Search for the cell housing the specified text and yield its (X, Y) center coordinate. 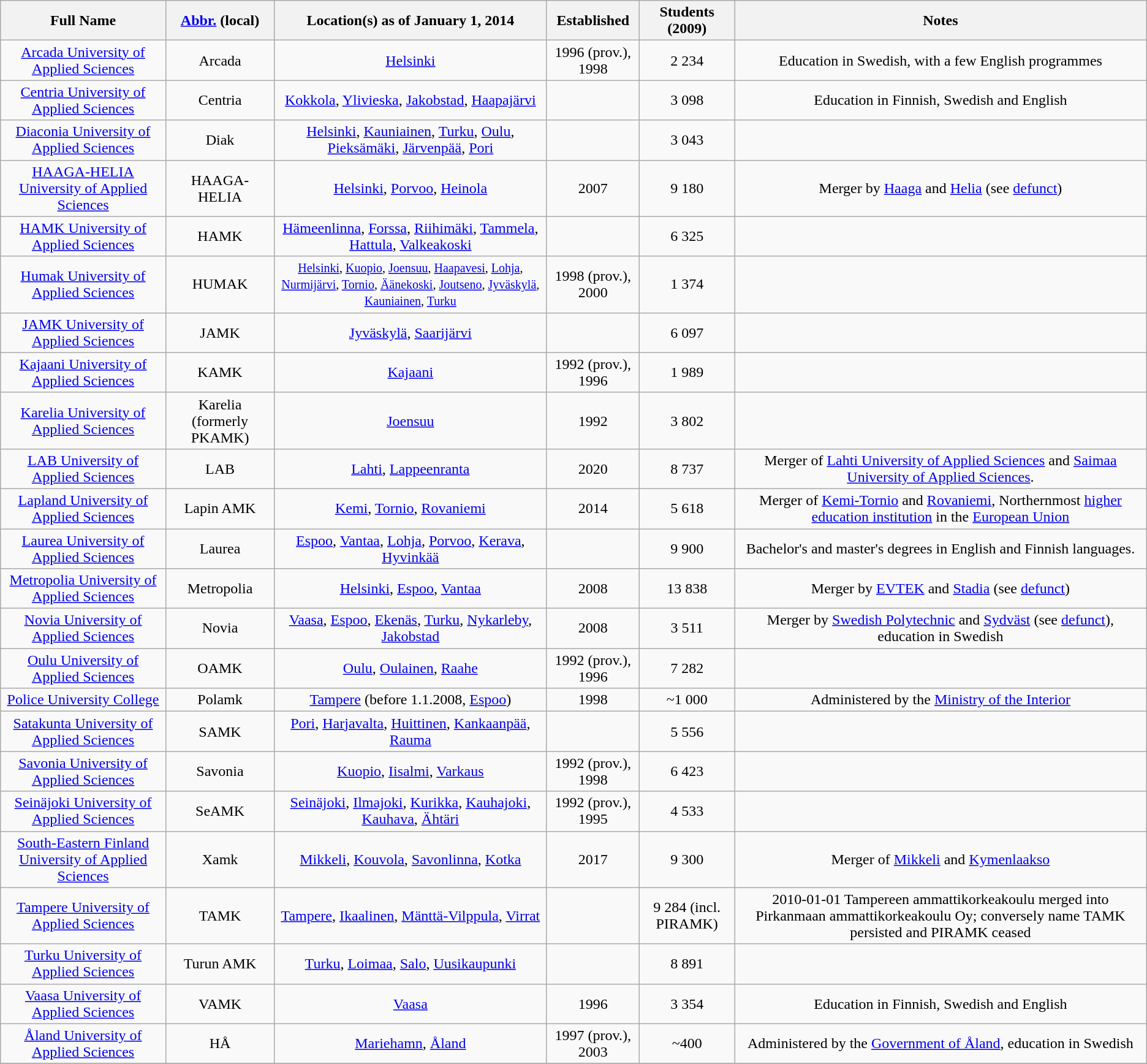
Joensuu (411, 420)
8 737 (687, 468)
Merger of Kemi-Tornio and Rovaniemi, Northernmost higher education institution in the European Union (941, 509)
5 618 (687, 509)
Established (593, 21)
Espoo, Vantaa, Lohja, Porvoo, Kerava, Hyvinkää (411, 548)
Diak (219, 140)
9 900 (687, 548)
~1 000 (687, 700)
1997 (prov.), 2003 (593, 1043)
Merger of Lahti University of Applied Sciences and Saimaa University of Applied Sciences. (941, 468)
Merger by Haaga and Helia (see defunct) (941, 188)
HÅ (219, 1043)
Turku, Loimaa, Salo, Uusikaupunki (411, 963)
6 097 (687, 332)
Metropolia University of Applied Sciences (83, 588)
3 354 (687, 1004)
1 374 (687, 284)
Full Name (83, 21)
South-Eastern Finland University of Applied Sciences (83, 859)
9 180 (687, 188)
Turun AMK (219, 963)
Kajaani University of Applied Sciences (83, 373)
Lahti, Lappeenranta (411, 468)
2017 (593, 859)
3 802 (687, 420)
Administered by the Government of Åland, education in Swedish (941, 1043)
Kuopio, Iisalmi, Varkaus (411, 771)
Kokkola, Ylivieska, Jakobstad, Haapajärvi (411, 101)
3 511 (687, 629)
2014 (593, 509)
Kajaani (411, 373)
Bachelor's and master's degrees in English and Finnish languages. (941, 548)
Kemi, Tornio, Rovaniemi (411, 509)
LAB University of Applied Sciences (83, 468)
1998 (593, 700)
2010-01-01 Tampereen ammattikorkeakoulu merged into Pirkanmaan ammattikorkeakoulu Oy; conversely name TAMK persisted and PIRAMK ceased (941, 916)
Novia (219, 629)
Police University College (83, 700)
Novia University of Applied Sciences (83, 629)
Laurea University of Applied Sciences (83, 548)
Oulu University of Applied Sciences (83, 668)
1998 (prov.), 2000 (593, 284)
Xamk (219, 859)
7 282 (687, 668)
Merger of Mikkeli and Kymenlaakso (941, 859)
Polamk (219, 700)
HAAGA-HELIA (219, 188)
3 043 (687, 140)
Laurea (219, 548)
HAMK (219, 237)
9 284 (incl. PIRAMK) (687, 916)
JAMK University of Applied Sciences (83, 332)
Savonia (219, 771)
Karelia (formerly PKAMK) (219, 420)
Lapland University of Applied Sciences (83, 509)
LAB (219, 468)
Humak University of Applied Sciences (83, 284)
Education in Swedish, with a few English programmes (941, 60)
Satakunta University of Applied Sciences (83, 732)
Hämeenlinna, Forssa, Riihimäki, Tammela, Hattula, Valkeakoski (411, 237)
Helsinki, Espoo, Vantaa (411, 588)
Karelia University of Applied Sciences (83, 420)
Centria (219, 101)
Location(s) as of January 1, 2014 (411, 21)
Åland University of Applied Sciences (83, 1043)
Tampere, Ikaalinen, Mänttä-Vilppula, Virrat (411, 916)
HAMK University of Applied Sciences (83, 237)
OAMK (219, 668)
Mariehamn, Åland (411, 1043)
5 556 (687, 732)
~400 (687, 1043)
1 989 (687, 373)
Helsinki, Porvoo, Heinola (411, 188)
Notes (941, 21)
2020 (593, 468)
TAMK (219, 916)
Tampere University of Applied Sciences (83, 916)
1992 (prov.), 1998 (593, 771)
1996 (593, 1004)
Merger by EVTEK and Stadia (see defunct) (941, 588)
Mikkeli, Kouvola, Savonlinna, Kotka (411, 859)
Jyväskylä, Saarijärvi (411, 332)
Arcada University of Applied Sciences (83, 60)
13 838 (687, 588)
2007 (593, 188)
Seinäjoki, Ilmajoki, Kurikka, Kauhajoki, Kauhava, Ähtäri (411, 811)
Helsinki, Kauniainen, Turku, Oulu, Pieksämäki, Järvenpää, Pori (411, 140)
2 234 (687, 60)
Oulu, Oulainen, Raahe (411, 668)
SAMK (219, 732)
9 300 (687, 859)
Vaasa (411, 1004)
Savonia University of Applied Sciences (83, 771)
HAAGA-HELIA University of Applied Sciences (83, 188)
Pori, Harjavalta, Huittinen, Kankaanpää, Rauma (411, 732)
4 533 (687, 811)
Centria University of Applied Sciences (83, 101)
SeAMK (219, 811)
Vaasa University of Applied Sciences (83, 1004)
Tampere (before 1.1.2008, Espoo) (411, 700)
3 098 (687, 101)
Turku University of Applied Sciences (83, 963)
JAMK (219, 332)
Helsinki (411, 60)
1992 (593, 420)
Merger by Swedish Polytechnic and Sydväst (see defunct), education in Swedish (941, 629)
KAMK (219, 373)
Lapin AMK (219, 509)
Seinäjoki University of Applied Sciences (83, 811)
Abbr. (local) (219, 21)
1992 (prov.), 1995 (593, 811)
6 325 (687, 237)
Diaconia University of Applied Sciences (83, 140)
VAMK (219, 1004)
Students (2009) (687, 21)
Metropolia (219, 588)
1996 (prov.), 1998 (593, 60)
8 891 (687, 963)
Arcada (219, 60)
Administered by the Ministry of the Interior (941, 700)
6 423 (687, 771)
HUMAK (219, 284)
Vaasa, Espoo, Ekenäs, Turku, Nykarleby, Jakobstad (411, 629)
Helsinki, Kuopio, Joensuu, Haapavesi, Lohja, Nurmijärvi, Tornio, Äänekoski, Joutseno, Jyväskylä, Kauniainen, Turku (411, 284)
